For the text-containing cell, return its midpoint in (x, y) coordinate format. 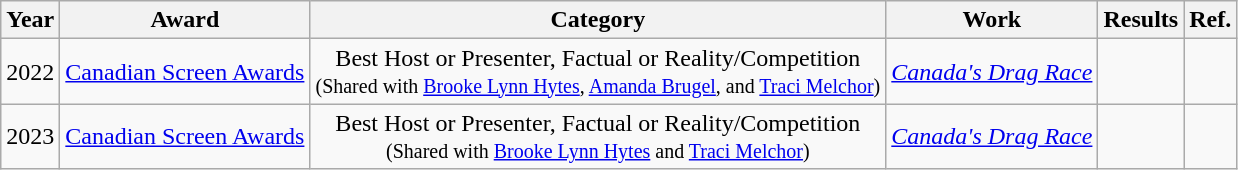
Best Host or Presenter, Factual or Reality/Competition(Shared with Brooke Lynn Hytes and Traci Melchor) (598, 136)
Award (185, 20)
Category (598, 20)
Results (1141, 20)
Work (992, 20)
2023 (30, 136)
Best Host or Presenter, Factual or Reality/Competition(Shared with Brooke Lynn Hytes, Amanda Brugel, and Traci Melchor) (598, 72)
2022 (30, 72)
Year (30, 20)
Ref. (1210, 20)
